Determine the [X, Y] coordinate at the center of the cell enclosing the given text.  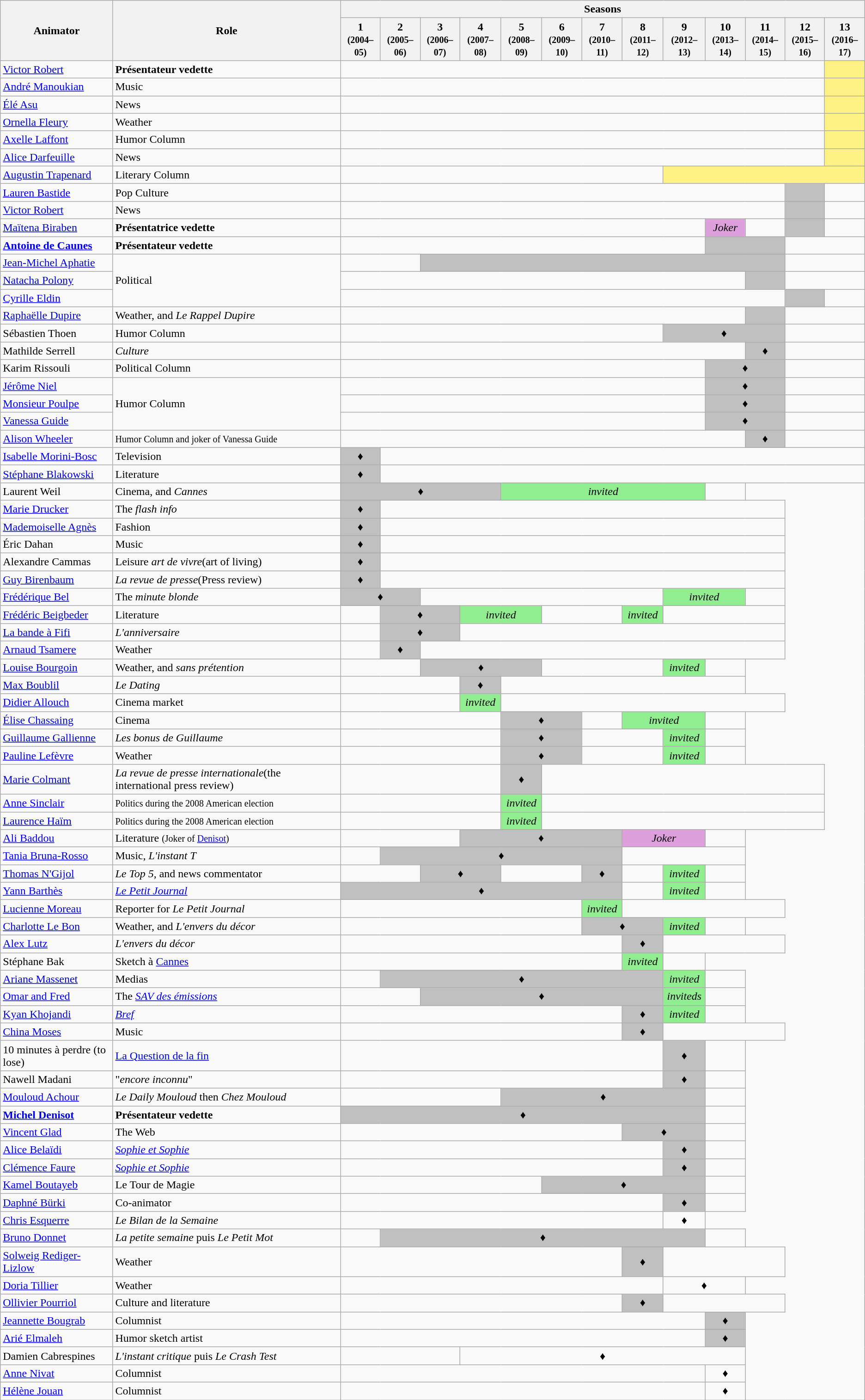
Hélène Jouan [56, 1391]
Animator [56, 31]
Political Column [226, 368]
Role [226, 31]
7(2010–11) [602, 39]
Arié Elmaleh [56, 1338]
Cinema, and Cannes [226, 491]
Literature (Joker of Denisot) [226, 838]
La revue de presse(Press review) [226, 580]
Raphaëlle Dupire [56, 316]
Alex Lutz [56, 944]
Stéphane Blakowski [56, 474]
Cinema market [226, 703]
Alison Wheeler [56, 439]
Alexandre Cammas [56, 562]
China Moses [56, 1032]
Ali Baddou [56, 838]
Pauline Lefèvre [56, 755]
Humor sketch artist [226, 1338]
Jérôme Niel [56, 386]
The SAV des émissions [226, 997]
Humor Column and joker of Vanessa Guide [226, 439]
Cinema [226, 720]
Anne Sinclair [56, 803]
Omar and Fred [56, 997]
Karim Rissouli [56, 368]
Pop Culture [226, 192]
Le Daily Mouloud then Chez Mouloud [226, 1097]
Mouloud Achour [56, 1097]
Le Tour de Magie [226, 1185]
L'anniversaire [226, 632]
Jean-Michel Aphatie [56, 263]
Bruno Donnet [56, 1238]
3(2006–07) [440, 39]
11(2014–15) [765, 39]
Cyrille Eldin [56, 298]
Marie Drucker [56, 509]
André Manoukian [56, 87]
9(2012–13) [684, 39]
Clémence Faure [56, 1168]
Mathilde Serrell [56, 351]
Reporter for Le Petit Journal [226, 909]
L'instant critique puis Le Crash Test [226, 1356]
Kyan Khojandi [56, 1014]
Augustin Trapenard [56, 175]
Literary Column [226, 175]
Chris Esquerre [56, 1220]
Music, L'instant T [226, 856]
Le Dating [226, 685]
The flash info [226, 509]
Axelle Laffont [56, 140]
2(2005–06) [400, 39]
Tania Bruna-Rosso [56, 856]
6(2009–10) [562, 39]
Culture and literature [226, 1303]
Ollivier Pourriol [56, 1303]
Daphné Bürki [56, 1203]
Élé Asu [56, 104]
Éric Dahan [56, 544]
Stéphane Bak [56, 961]
Maïtena Biraben [56, 227]
Laurent Weil [56, 491]
"encore inconnu" [226, 1079]
inviteds [684, 997]
Présentatrice vedette [226, 227]
Le Petit Journal [226, 891]
Lauren Bastide [56, 192]
Medias [226, 979]
Doria Tillier [56, 1285]
Seasons [603, 9]
Laurence Haïm [56, 820]
4(2007–08) [481, 39]
Solweig Rediger-Lizlow [56, 1262]
Weather, and sans prétention [226, 667]
Leisure art de vivre(art of living) [226, 562]
L'envers du décor [226, 944]
The Web [226, 1132]
Les bonus de Guillaume [226, 738]
Mademoiselle Agnès [56, 526]
Vincent Glad [56, 1132]
Lucienne Moreau [56, 909]
Alice Darfeuille [56, 157]
Co-animator [226, 1203]
La revue de presse internationale(the international press review) [226, 779]
12(2015–16) [805, 39]
Alice Belaïdi [56, 1150]
Le Top 5, and news commentator [226, 874]
Damien Cabrespines [56, 1356]
Michel Denisot [56, 1114]
Frédéric Beigbeder [56, 615]
Monsieur Poulpe [56, 403]
Louise Bourgoin [56, 667]
1(2004–05) [360, 39]
Political [226, 281]
Élise Chassaing [56, 720]
Ariane Massenet [56, 979]
Thomas N'Gijol [56, 874]
Television [226, 456]
Weather, and Le Rappel Dupire [226, 316]
The minute blonde [226, 597]
5(2008–09) [521, 39]
Natacha Polony [56, 281]
10(2013–14) [725, 39]
Marie Colmant [56, 779]
Le Bilan de la Semaine [226, 1220]
8(2011–12) [643, 39]
Charlotte Le Bon [56, 926]
La bande à Fifi [56, 632]
Didier Allouch [56, 703]
Sébastien Thoen [56, 333]
Max Boublil [56, 685]
La petite semaine puis Le Petit Mot [226, 1238]
Yann Barthès [56, 891]
Arnaud Tsamere [56, 650]
La Question de la fin [226, 1056]
10 minutes à perdre (to lose) [56, 1056]
Jeannette Bougrab [56, 1321]
Sketch à Cannes [226, 961]
Kamel Boutayeb [56, 1185]
Nawell Madani [56, 1079]
Culture [226, 351]
Weather, and L'envers du décor [226, 926]
Antoine de Caunes [56, 245]
Guillaume Gallienne [56, 738]
Ornella Fleury [56, 122]
Bref [226, 1014]
Vanessa Guide [56, 421]
Frédérique Bel [56, 597]
13(2016–17) [845, 39]
Isabelle Morini-Bosc [56, 456]
Anne Nivat [56, 1373]
Guy Birenbaum [56, 580]
Fashion [226, 526]
